Identify which cell holds the provided text, then report its (x, y) central coordinate. 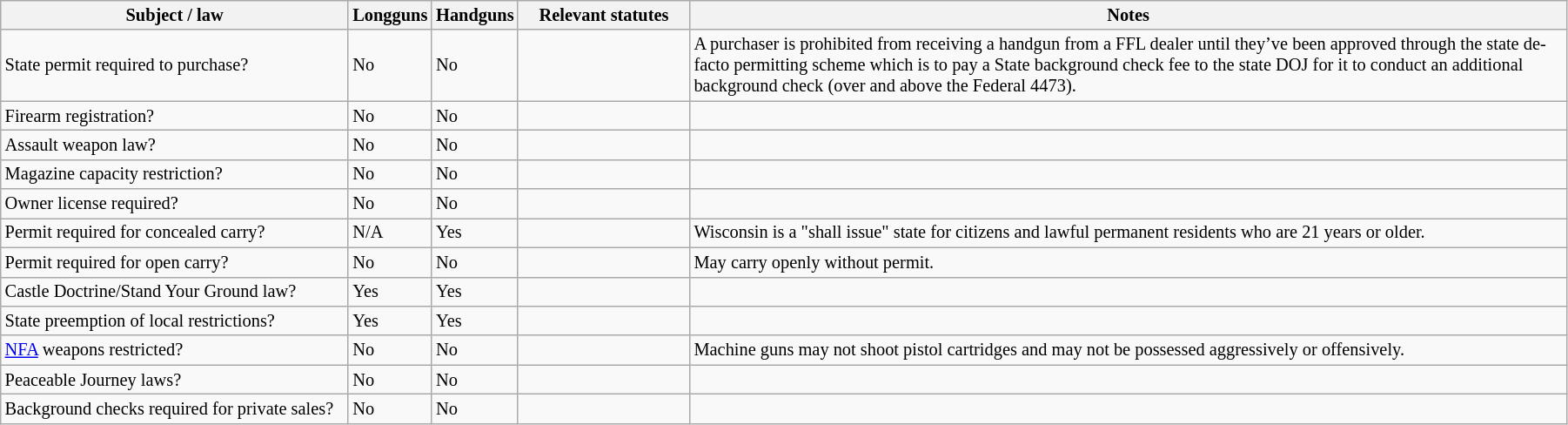
State preemption of local restrictions? (175, 320)
NFA weapons restricted? (175, 350)
State permit required to purchase? (175, 65)
Assault weapon law? (175, 145)
Peaceable Journey laws? (175, 380)
Magazine capacity restriction? (175, 174)
Notes (1129, 15)
Castle Doctrine/Stand Your Ground law? (175, 292)
May carry openly without permit. (1129, 262)
Wisconsin is a "shall issue" state for citizens and lawful permanent residents who are 21 years or older. (1129, 233)
Relevant statutes (604, 15)
Firearm registration? (175, 116)
Permit required for concealed carry? (175, 233)
N/A (390, 233)
Permit required for open carry? (175, 262)
Machine guns may not shoot pistol cartridges and may not be possessed aggressively or offensively. (1129, 350)
Subject / law (175, 15)
Background checks required for private sales? (175, 408)
Handguns (475, 15)
Owner license required? (175, 204)
Longguns (390, 15)
